Capture the cell that displays the provided text and extract its (X, Y) central coordinate. 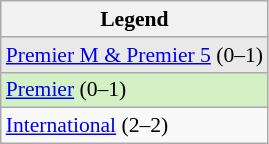
Premier (0–1) (134, 90)
Legend (134, 19)
International (2–2) (134, 126)
Premier M & Premier 5 (0–1) (134, 55)
